Provide the (x, y) coordinate of the cell's center where the given text is located.  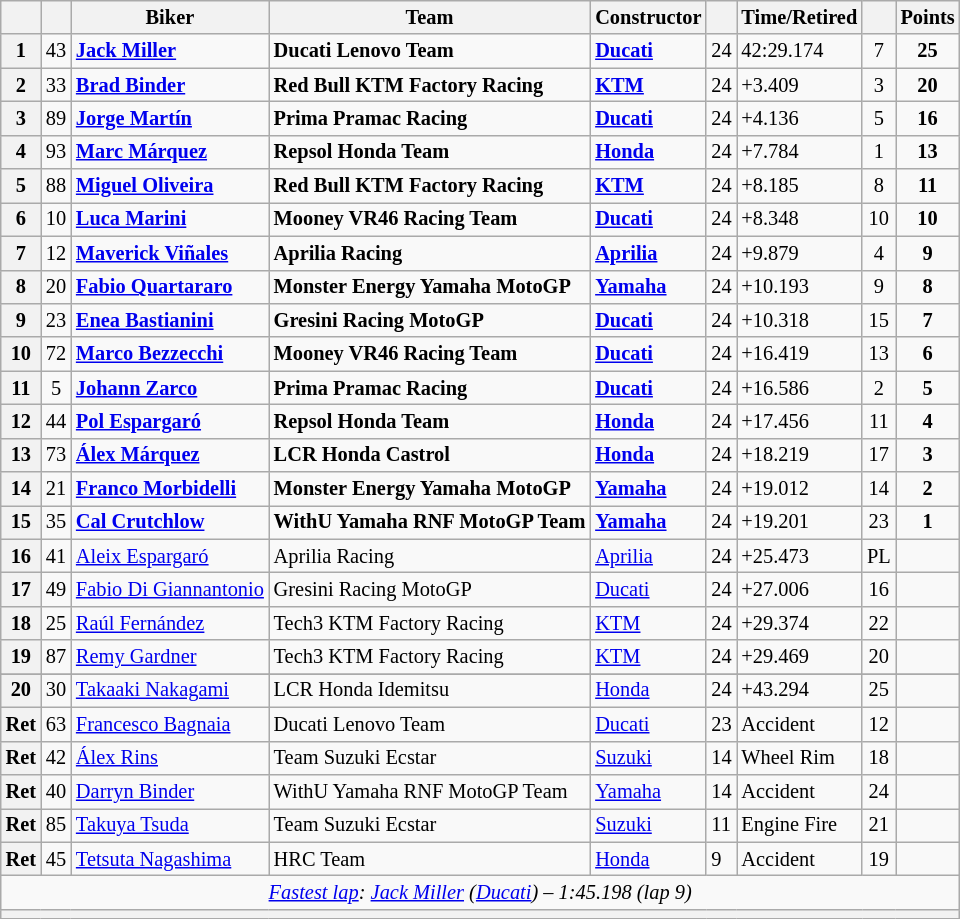
Aleix Espargaró (170, 556)
+18.219 (799, 455)
Brad Binder (170, 85)
Time/Retired (799, 17)
Álex Rins (170, 758)
63 (56, 724)
Raúl Fernández (170, 623)
+7.784 (799, 152)
Jorge Martín (170, 118)
93 (56, 152)
Team (430, 17)
88 (56, 186)
87 (56, 657)
22 (878, 623)
Constructor (648, 17)
Cal Crutchlow (170, 522)
40 (56, 791)
+4.136 (799, 118)
Tetsuta Nagashima (170, 859)
+9.879 (799, 253)
Marc Márquez (170, 152)
Takaaki Nakagami (170, 690)
49 (56, 589)
+16.419 (799, 354)
Remy Gardner (170, 657)
Miguel Oliveira (170, 186)
Johann Zarco (170, 388)
Enea Bastianini (170, 320)
Pol Espargaró (170, 421)
+25.473 (799, 556)
Jack Miller (170, 51)
+19.012 (799, 489)
LCR Honda Castrol (430, 455)
LCR Honda Idemitsu (430, 690)
+17.456 (799, 421)
+43.294 (799, 690)
85 (56, 825)
41 (56, 556)
Engine Fire (799, 825)
45 (56, 859)
+29.374 (799, 623)
HRC Team (430, 859)
Fabio Quartararo (170, 287)
Luca Marini (170, 219)
72 (56, 354)
73 (56, 455)
+10.318 (799, 320)
+8.348 (799, 219)
Maverick Viñales (170, 253)
Franco Morbidelli (170, 489)
Marco Bezzecchi (170, 354)
+27.006 (799, 589)
44 (56, 421)
42:29.174 (799, 51)
Fastest lap: Jack Miller (Ducati) – 1:45.198 (lap 9) (480, 892)
Biker (170, 17)
+16.586 (799, 388)
PL (878, 556)
33 (56, 85)
89 (56, 118)
35 (56, 522)
+3.409 (799, 85)
+29.469 (799, 657)
+8.185 (799, 186)
30 (56, 690)
Takuya Tsuda (170, 825)
Fabio Di Giannantonio (170, 589)
42 (56, 758)
+19.201 (799, 522)
Francesco Bagnaia (170, 724)
Darryn Binder (170, 791)
+10.193 (799, 287)
Wheel Rim (799, 758)
43 (56, 51)
Points (928, 17)
Álex Márquez (170, 455)
